Search for the cell housing the specified text and yield its [x, y] center coordinate. 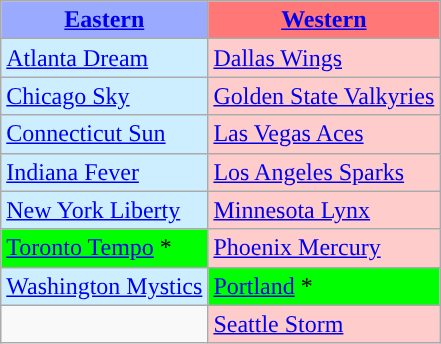
Indiana Fever [104, 172]
Seattle Storm [324, 324]
Toronto Tempo * [104, 248]
Washington Mystics [104, 286]
Eastern [104, 20]
Golden State Valkyries [324, 96]
New York Liberty [104, 210]
Los Angeles Sparks [324, 172]
Dallas Wings [324, 58]
Portland * [324, 286]
Las Vegas Aces [324, 134]
Phoenix Mercury [324, 248]
Minnesota Lynx [324, 210]
Atlanta Dream [104, 58]
Connecticut Sun [104, 134]
Western [324, 20]
Chicago Sky [104, 96]
